Find where the given text appears and provide that cell's center as (X, Y) coordinate. 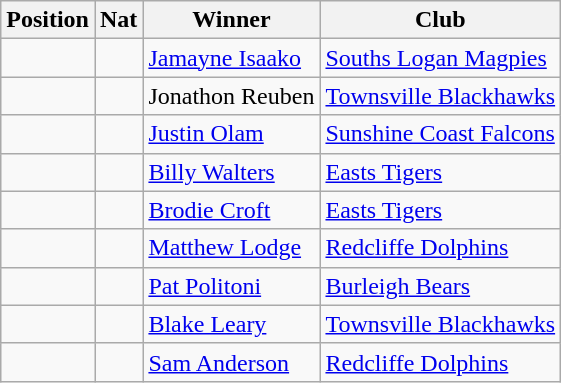
Jamayne Isaako (232, 58)
Justin Olam (232, 134)
Sam Anderson (232, 362)
Sunshine Coast Falcons (440, 134)
Burleigh Bears (440, 286)
Souths Logan Magpies (440, 58)
Brodie Croft (232, 210)
Winner (232, 20)
Matthew Lodge (232, 248)
Club (440, 20)
Nat (118, 20)
Jonathon Reuben (232, 96)
Pat Politoni (232, 286)
Blake Leary (232, 324)
Billy Walters (232, 172)
Position (48, 20)
